Identify which cell holds the provided text, then report its (X, Y) central coordinate. 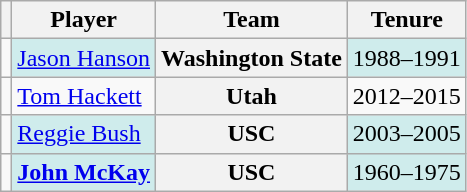
Tom Hackett (84, 96)
1988–1991 (406, 58)
Team (252, 20)
Jason Hanson (84, 58)
2003–2005 (406, 134)
1960–1975 (406, 172)
Player (84, 20)
Utah (252, 96)
Reggie Bush (84, 134)
Tenure (406, 20)
John McKay (84, 172)
2012–2015 (406, 96)
Washington State (252, 58)
